Return the (x, y) coordinate for the center point of the cell that contains the specified text.  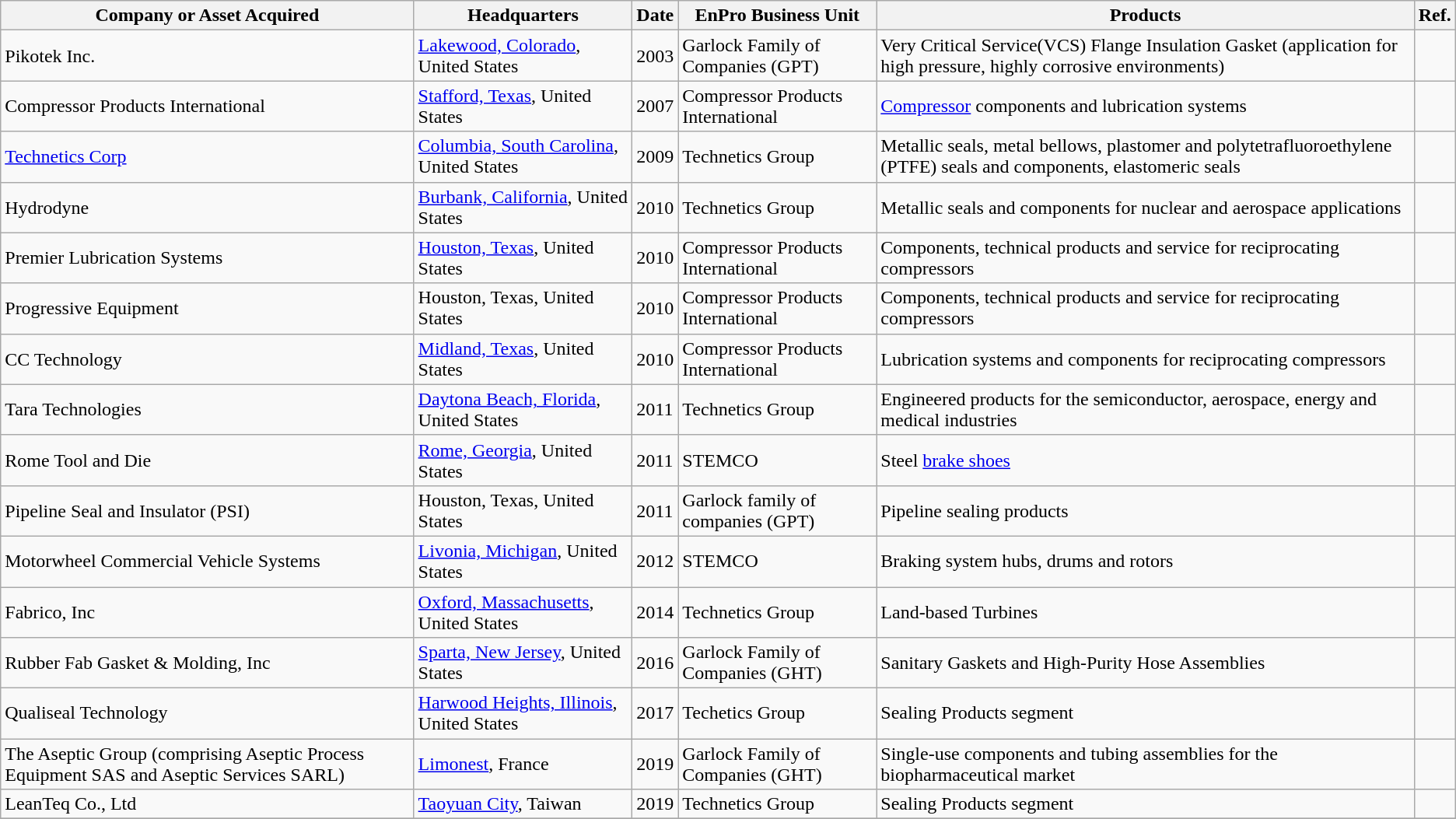
Limonest, France (523, 764)
Hydrodyne (207, 207)
Very Critical Service(VCS) Flange Insulation Gasket (application for high pressure, highly corrosive environments) (1145, 56)
Tara Technologies (207, 409)
Stafford, Texas, United States (523, 106)
Braking system hubs, drums and rotors (1145, 562)
Premier Lubrication Systems (207, 258)
2007 (655, 106)
Fabrico, Inc (207, 611)
Pipeline Seal and Insulator (PSI) (207, 510)
Garlock family of companies (GPT) (778, 510)
Columbia, South Carolina, United States (523, 157)
Land-based Turbines (1145, 611)
Engineered products for the semiconductor, aerospace, energy and medical industries (1145, 409)
Progressive Equipment (207, 308)
Qualiseal Technology (207, 714)
Compressor components and lubrication systems (1145, 106)
2003 (655, 56)
CC Technology (207, 359)
Products (1145, 16)
Lubrication systems and components for reciprocating compressors (1145, 359)
2014 (655, 611)
Burbank, California, United States (523, 207)
Steel brake shoes (1145, 460)
Livonia, Michigan, United States (523, 562)
Taoyuan City, Taiwan (523, 804)
Harwood Heights, Illinois, United States (523, 714)
Ref. (1434, 16)
2017 (655, 714)
Rome, Georgia, United States (523, 460)
Techetics Group (778, 714)
Date (655, 16)
Sparta, New Jersey, United States (523, 663)
LeanTeq Co., Ltd (207, 804)
Rome Tool and Die (207, 460)
Pipeline sealing products (1145, 510)
Technetics Corp (207, 157)
The Aseptic Group (comprising Aseptic Process Equipment SAS and Aseptic Services SARL) (207, 764)
2009 (655, 157)
Sanitary Gaskets and High-Purity Hose Assemblies (1145, 663)
Rubber Fab Gasket & Molding, Inc (207, 663)
Single-use components and tubing assemblies for the biopharmaceutical market (1145, 764)
Metallic seals, metal bellows, plastomer and polytetrafluoroethylene (PTFE) seals and components, elastomeric seals (1145, 157)
Oxford, Massachusetts, United States (523, 611)
Midland, Texas, United States (523, 359)
Garlock Family of Companies (GPT) (778, 56)
2016 (655, 663)
Company or Asset Acquired (207, 16)
Lakewood, Colorado, United States (523, 56)
Daytona Beach, Florida, United States (523, 409)
EnPro Business Unit (778, 16)
2012 (655, 562)
Motorwheel Commercial Vehicle Systems (207, 562)
Metallic seals and components for nuclear and aerospace applications (1145, 207)
Headquarters (523, 16)
Pikotek Inc. (207, 56)
